Detect which cell encompasses the target text, then output its (x, y) center coordinate. 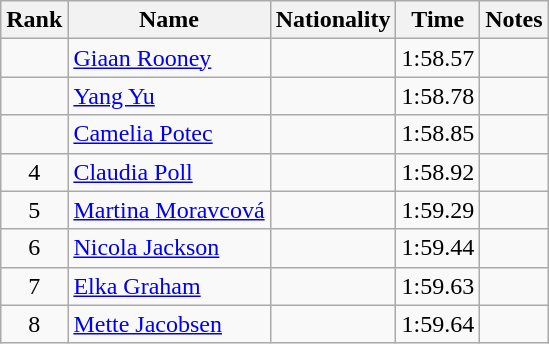
1:58.92 (438, 172)
1:58.57 (438, 58)
Yang Yu (169, 96)
Nationality (333, 20)
1:59.64 (438, 324)
Name (169, 20)
5 (34, 210)
Claudia Poll (169, 172)
1:59.44 (438, 248)
1:58.78 (438, 96)
7 (34, 286)
Time (438, 20)
Elka Graham (169, 286)
4 (34, 172)
Giaan Rooney (169, 58)
Nicola Jackson (169, 248)
8 (34, 324)
Rank (34, 20)
1:59.63 (438, 286)
Mette Jacobsen (169, 324)
Notes (514, 20)
6 (34, 248)
Camelia Potec (169, 134)
1:59.29 (438, 210)
1:58.85 (438, 134)
Martina Moravcová (169, 210)
